Search for the cell housing the specified text and yield its [x, y] center coordinate. 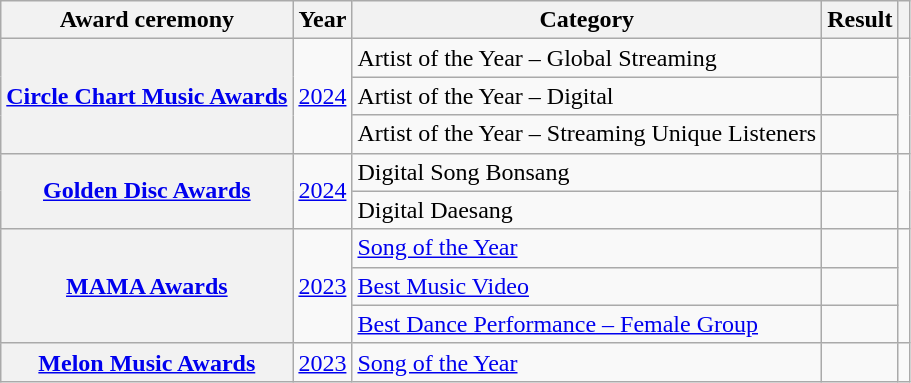
Melon Music Awards [147, 362]
Circle Chart Music Awards [147, 96]
Artist of the Year – Digital [587, 96]
Digital Daesang [587, 210]
Best Dance Performance – Female Group [587, 324]
Award ceremony [147, 20]
Category [587, 20]
Best Music Video [587, 286]
Artist of the Year – Global Streaming [587, 58]
Digital Song Bonsang [587, 172]
Result [860, 20]
MAMA Awards [147, 286]
Year [322, 20]
Artist of the Year – Streaming Unique Listeners [587, 134]
Golden Disc Awards [147, 191]
